Detect which cell encompasses the target text, then output its (X, Y) center coordinate. 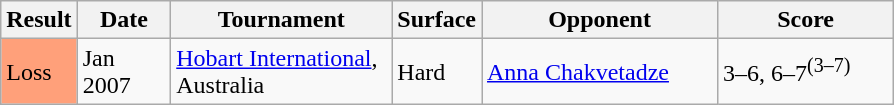
3–6, 6–7(3–7) (806, 72)
Opponent (600, 20)
Hard (437, 72)
Loss (39, 72)
Jan 2007 (124, 72)
Anna Chakvetadze (600, 72)
Result (39, 20)
Tournament (282, 20)
Date (124, 20)
Hobart International, Australia (282, 72)
Surface (437, 20)
Score (806, 20)
